Extract the (x, y) coordinate from the center of the cell holding the provided text.  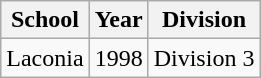
Year (118, 20)
Division (204, 20)
1998 (118, 58)
Division 3 (204, 58)
Laconia (45, 58)
School (45, 20)
